Find where the given text appears and provide that cell's center as (X, Y) coordinate. 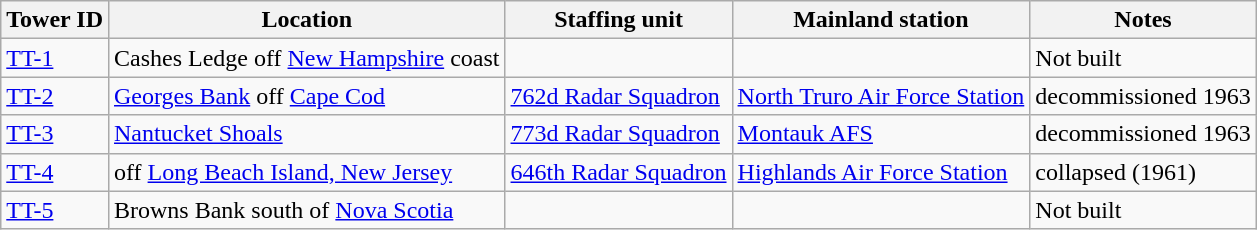
Georges Bank off Cape Cod (306, 96)
TT-3 (55, 134)
Highlands Air Force Station (881, 172)
collapsed (1961) (1143, 172)
off Long Beach Island, New Jersey (306, 172)
North Truro Air Force Station (881, 96)
Notes (1143, 20)
Staffing unit (618, 20)
Mainland station (881, 20)
646th Radar Squadron (618, 172)
Nantucket Shoals (306, 134)
Location (306, 20)
TT-4 (55, 172)
Browns Bank south of Nova Scotia (306, 210)
TT-5 (55, 210)
Cashes Ledge off New Hampshire coast (306, 58)
Montauk AFS (881, 134)
TT-2 (55, 96)
773d Radar Squadron (618, 134)
Tower ID (55, 20)
TT-1 (55, 58)
762d Radar Squadron (618, 96)
